Determine the [X, Y] coordinate at the center of the cell enclosing the given text.  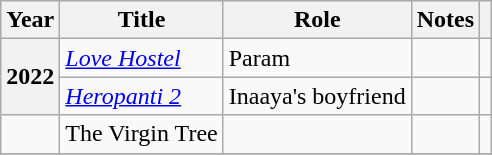
The Virgin Tree [142, 134]
Title [142, 20]
Heropanti 2 [142, 96]
2022 [30, 77]
Love Hostel [142, 58]
Year [30, 20]
Notes [445, 20]
Param [317, 58]
Inaaya's boyfriend [317, 96]
Role [317, 20]
